Return (x, y) of the center of cell containing provided text 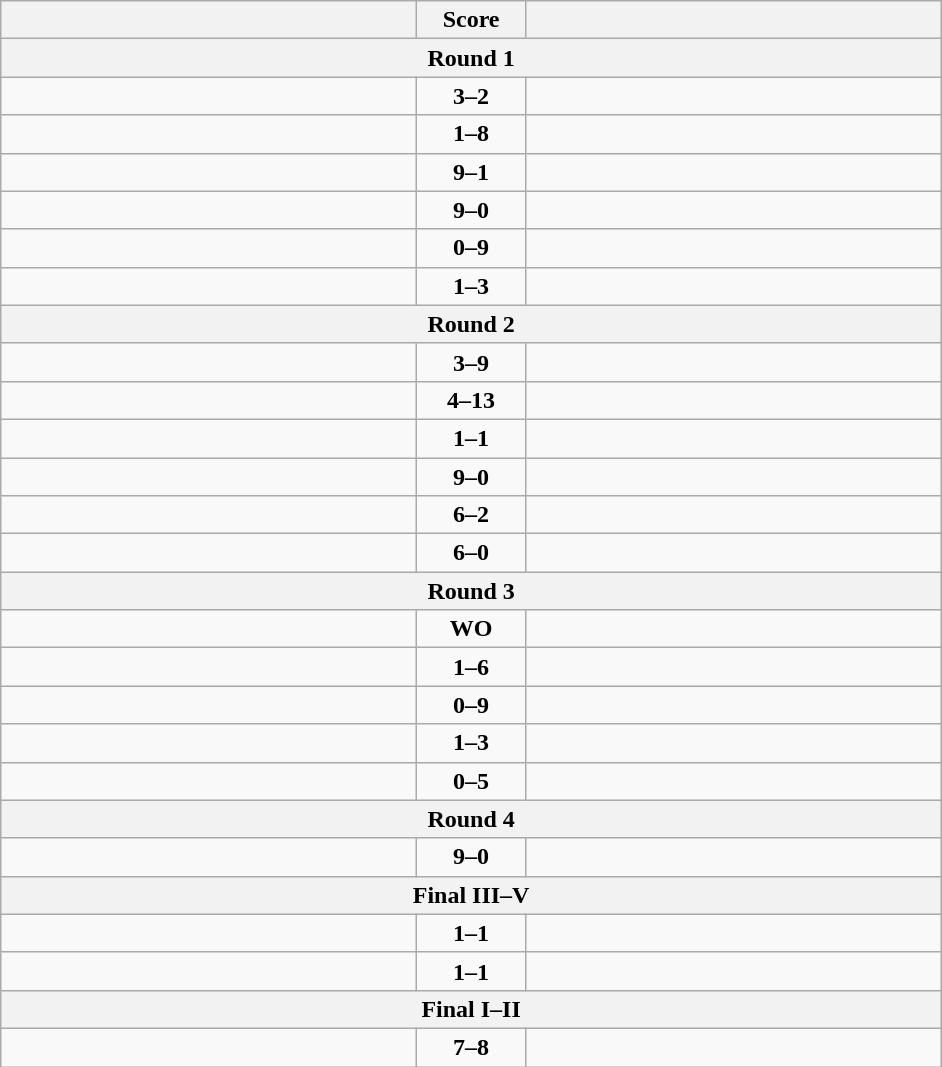
1–6 (472, 667)
Final III–V (472, 895)
7–8 (472, 1047)
Round 3 (472, 591)
0–5 (472, 781)
6–2 (472, 515)
Score (472, 20)
Round 4 (472, 819)
Round 2 (472, 324)
Final I–II (472, 1009)
3–2 (472, 96)
WO (472, 629)
9–1 (472, 172)
4–13 (472, 400)
1–8 (472, 134)
3–9 (472, 362)
6–0 (472, 553)
Round 1 (472, 58)
